Output the (x, y) coordinate of the center of the cell containing the given text.  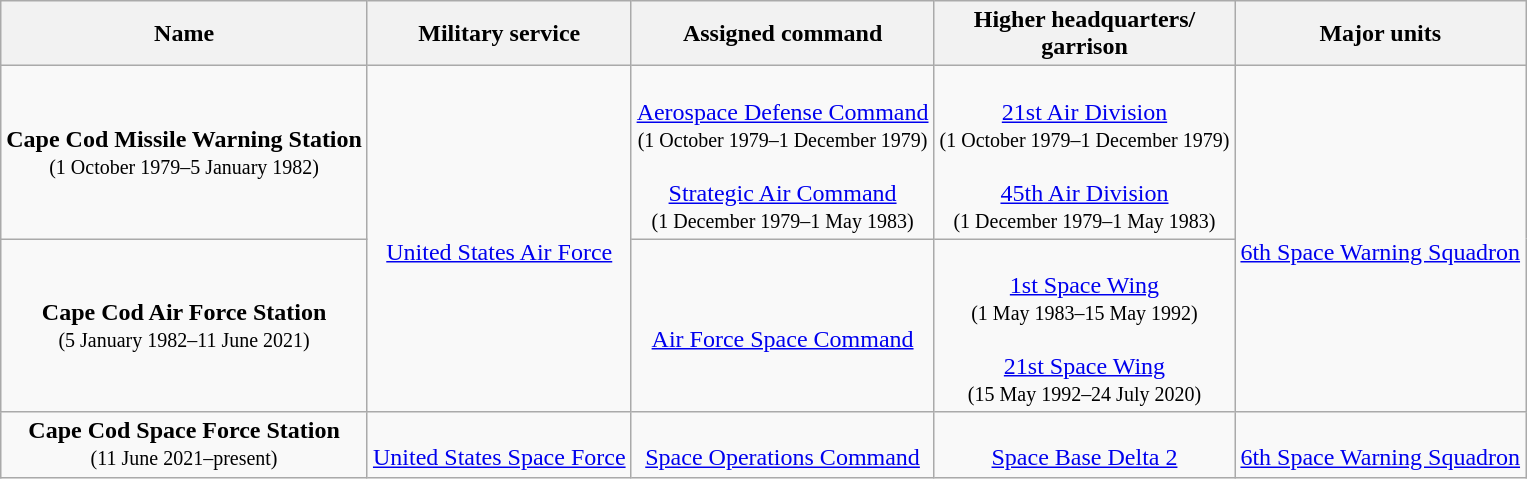
Space Base Delta 2 (1084, 444)
Aerospace Defense Command(1 October 1979–1 December 1979)Strategic Air Command(1 December 1979–1 May 1983) (782, 152)
Air Force Space Command (782, 326)
1st Space Wing(1 May 1983–15 May 1992)21st Space Wing(15 May 1992–24 July 2020) (1084, 326)
Major units (1380, 34)
Cape Cod Space Force Station(11 June 2021–present) (184, 444)
Cape Cod Missile Warning Station(1 October 1979–5 January 1982) (184, 152)
21st Air Division(1 October 1979–1 December 1979)45th Air Division(1 December 1979–1 May 1983) (1084, 152)
Cape Cod Air Force Station(5 January 1982–11 June 2021) (184, 326)
United States Space Force (499, 444)
Assigned command (782, 34)
United States Air Force (499, 239)
Higher headquarters/garrison (1084, 34)
Space Operations Command (782, 444)
Military service (499, 34)
Name (184, 34)
